Locate the cell with the specified text and output its (X, Y) center coordinate. 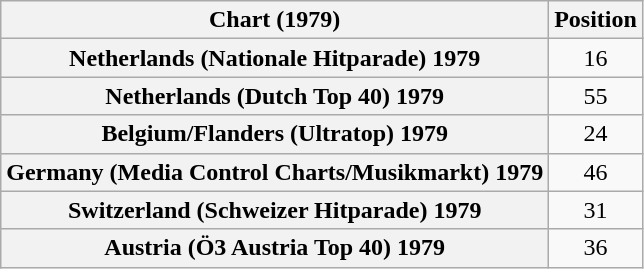
Austria (Ö3 Austria Top 40) 1979 (275, 248)
Chart (1979) (275, 20)
Belgium/Flanders (Ultratop) 1979 (275, 134)
Netherlands (Nationale Hitparade) 1979 (275, 58)
Position (596, 20)
16 (596, 58)
24 (596, 134)
31 (596, 210)
Netherlands (Dutch Top 40) 1979 (275, 96)
46 (596, 172)
Germany (Media Control Charts/Musikmarkt) 1979 (275, 172)
Switzerland (Schweizer Hitparade) 1979 (275, 210)
36 (596, 248)
55 (596, 96)
